For the text-containing cell, return its midpoint in [X, Y] coordinate format. 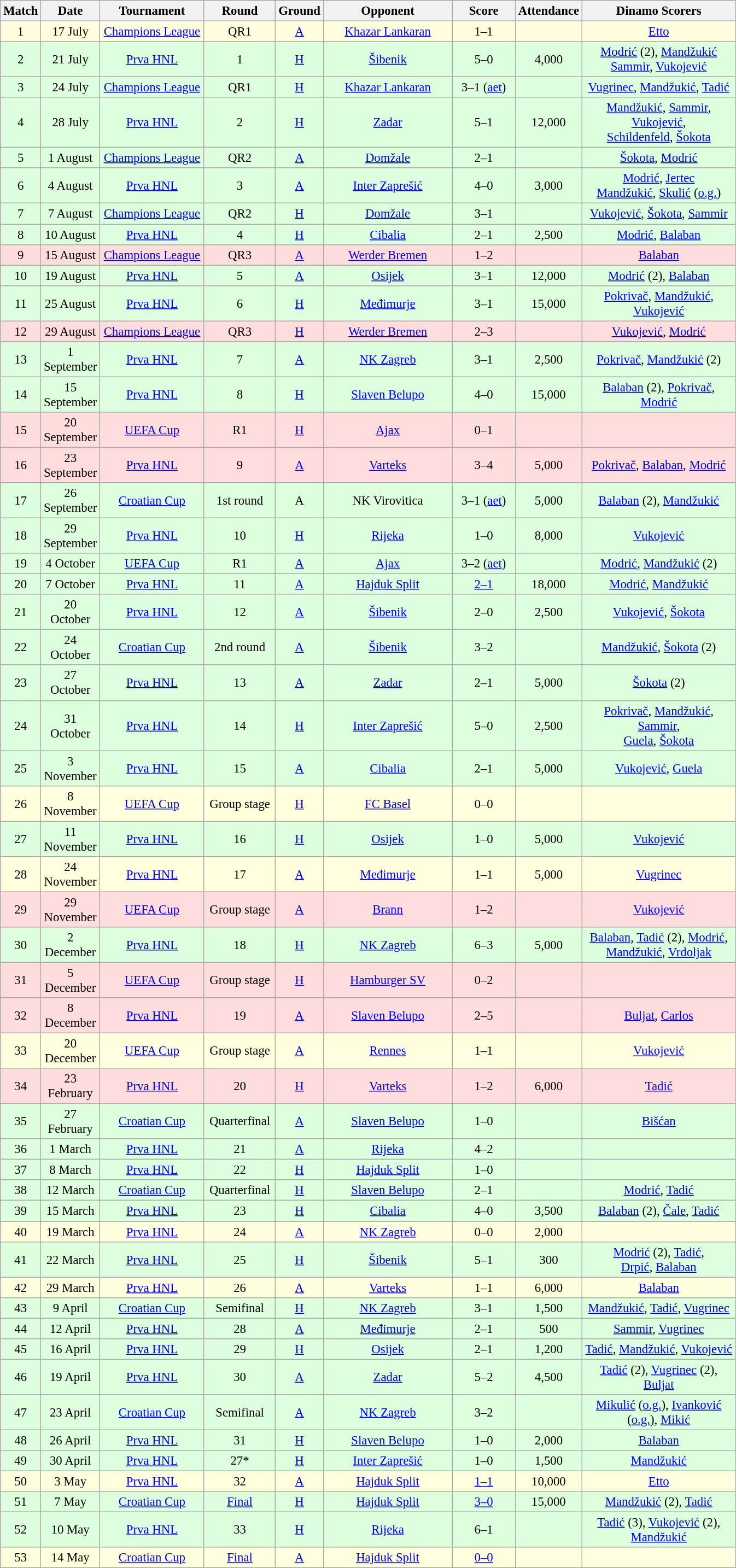
Mandžukić [658, 1461]
2–5 [484, 1016]
27* [240, 1461]
Attendance [548, 11]
1st round [240, 501]
Modrić, JertecMandžukić, Skulić (o.g.) [658, 186]
27 [21, 839]
2–0 [484, 612]
Match [21, 11]
Pokrivač, Balaban, Modrić [658, 465]
7 August [71, 214]
37 [21, 1170]
25 August [71, 303]
Modrić, Mandžukić (2) [658, 564]
Date [71, 11]
6–3 [484, 945]
3,000 [548, 186]
21 July [71, 59]
Tournament [152, 11]
Dinamo Scorers [658, 11]
3 November [71, 769]
23 September [71, 465]
9 April [71, 1308]
Mikulić (o.g.), Ivanković (o.g.), Mikić [658, 1413]
Balaban (2), Pokrivač, Modrić [658, 395]
4,000 [548, 59]
Tadić (3), Vukojević (2), Mandžukić [658, 1530]
500 [548, 1329]
Balaban (2), Čale, Tadić [658, 1211]
10 May [71, 1530]
Mandžukić, Šokota (2) [658, 647]
Tadić, Mandžukić, Vukojević [658, 1349]
39 [21, 1211]
Pokrivač, Mandžukić, Sammir,Guela, Šokota [658, 726]
15 March [71, 1211]
20 December [71, 1051]
15 September [71, 395]
49 [21, 1461]
Modrić (2), Balaban [658, 276]
17 July [71, 32]
23 February [71, 1086]
Buljat, Carlos [658, 1016]
41 [21, 1260]
29 March [71, 1288]
Mandžukić (2), Tadić [658, 1502]
29 September [71, 536]
38 [21, 1190]
1 September [71, 360]
24 July [71, 87]
18,000 [548, 584]
1 August [71, 158]
43 [21, 1308]
Vukojević, Guela [658, 769]
3 May [71, 1482]
45 [21, 1349]
30 April [71, 1461]
4 October [71, 564]
35 [21, 1122]
19 March [71, 1232]
46 [21, 1377]
48 [21, 1440]
Modrić (2), Tadić,Drpić, Balaban [658, 1260]
Šokota, Modrić [658, 158]
8,000 [548, 536]
27 February [71, 1122]
51 [21, 1502]
0–1 [484, 430]
15 August [71, 255]
20 September [71, 430]
44 [21, 1329]
3,500 [548, 1211]
29 November [71, 910]
1 March [71, 1149]
26 April [71, 1440]
42 [21, 1288]
19 April [71, 1377]
23 April [71, 1413]
Sammir, Vugrinec [658, 1329]
31 October [71, 726]
12 April [71, 1329]
8 March [71, 1170]
Tadić [658, 1086]
36 [21, 1149]
3–4 [484, 465]
40 [21, 1232]
Vukojević, Modrić [658, 331]
300 [548, 1260]
34 [21, 1086]
28 July [71, 122]
4 August [71, 186]
Round [240, 11]
3–0 [484, 1502]
2 December [71, 945]
Rennes [388, 1051]
Vukojević, Šokota, Sammir [658, 214]
4,500 [548, 1377]
0–2 [484, 980]
Vugrinec, Mandžukić, Tadić [658, 87]
53 [21, 1558]
Ground [300, 11]
FC Basel [388, 804]
Šokota (2) [658, 683]
10 August [71, 235]
Tadić (2), Vugrinec (2), Buljat [658, 1377]
Score [484, 11]
26 September [71, 501]
Pokrivač, Mandžukić (2) [658, 360]
Vukojević, Šokota [658, 612]
2nd round [240, 647]
3–2 (aet) [484, 564]
24 November [71, 875]
16 April [71, 1349]
5 December [71, 980]
Hamburger SV [388, 980]
Vugrinec [658, 875]
7 May [71, 1502]
Mandžukić, Sammir, Vukojević,Schildenfeld, Šokota [658, 122]
Bišćan [658, 1122]
4–2 [484, 1149]
14 May [71, 1558]
8 November [71, 804]
Modrić, Mandžukić [658, 584]
Opponent [388, 11]
Modrić, Tadić [658, 1190]
11 November [71, 839]
Modrić (2), MandžukićSammir, Vukojević [658, 59]
2–3 [484, 331]
27 October [71, 683]
10,000 [548, 1482]
24 October [71, 647]
19 August [71, 276]
50 [21, 1482]
1,200 [548, 1349]
8 December [71, 1016]
NK Virovitica [388, 501]
Mandžukić, Tadić, Vugrinec [658, 1308]
12 March [71, 1190]
Balaban, Tadić (2), Modrić,Mandžukić, Vrdoljak [658, 945]
Balaban (2), Mandžukić [658, 501]
Pokrivač, Mandžukić, Vukojević [658, 303]
6–1 [484, 1530]
29 August [71, 331]
Modrić, Balaban [658, 235]
22 March [71, 1260]
7 October [71, 584]
47 [21, 1413]
52 [21, 1530]
20 October [71, 612]
5–2 [484, 1377]
Brann [388, 910]
